Return (x, y) of the center of cell containing provided text 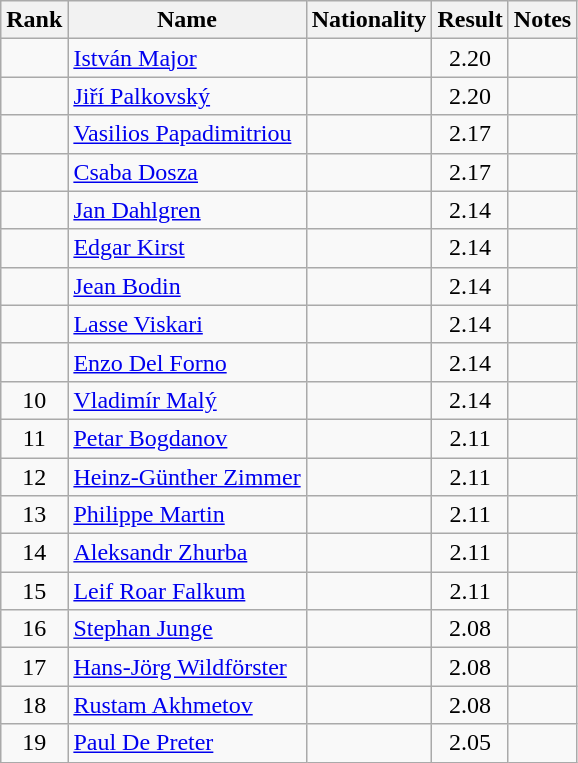
Paul De Preter (187, 743)
15 (34, 591)
Hans-Jörg Wildförster (187, 667)
Rustam Akhmetov (187, 705)
11 (34, 438)
10 (34, 400)
Vladimír Malý (187, 400)
Name (187, 20)
13 (34, 515)
Result (470, 20)
17 (34, 667)
Jean Bodin (187, 286)
Stephan Junge (187, 629)
Philippe Martin (187, 515)
Heinz-Günther Zimmer (187, 477)
Nationality (369, 20)
Petar Bogdanov (187, 438)
14 (34, 553)
Rank (34, 20)
Jiří Palkovský (187, 96)
Notes (542, 20)
16 (34, 629)
19 (34, 743)
Edgar Kirst (187, 248)
Leif Roar Falkum (187, 591)
2.05 (470, 743)
Vasilios Papadimitriou (187, 134)
Csaba Dosza (187, 172)
Jan Dahlgren (187, 210)
Aleksandr Zhurba (187, 553)
Enzo Del Forno (187, 362)
18 (34, 705)
12 (34, 477)
István Major (187, 58)
Lasse Viskari (187, 324)
